Determine the [x, y] coordinate at the center of the cell enclosing the given text.  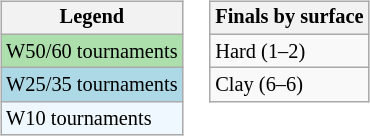
Legend [92, 18]
Clay (6–6) [289, 85]
Hard (1–2) [289, 51]
Finals by surface [289, 18]
W10 tournaments [92, 119]
W50/60 tournaments [92, 51]
W25/35 tournaments [92, 85]
